Detect which cell encompasses the target text, then output its (X, Y) center coordinate. 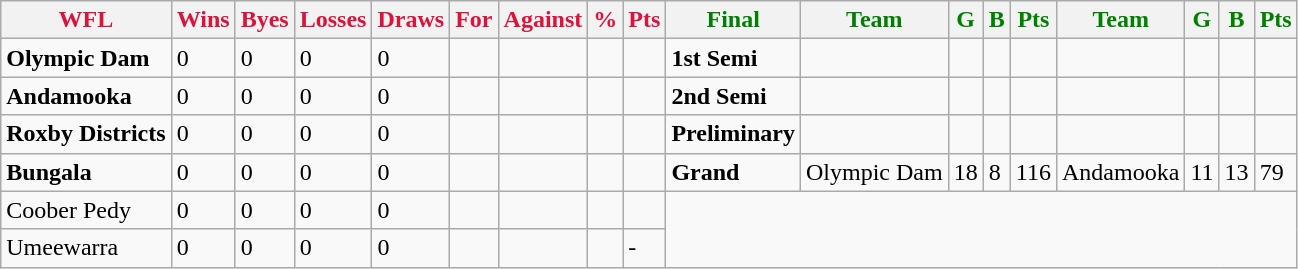
Draws (411, 20)
Byes (264, 20)
1st Semi (734, 58)
11 (1202, 172)
Umeewarra (86, 248)
WFL (86, 20)
Grand (734, 172)
Final (734, 20)
% (606, 20)
For (474, 20)
18 (966, 172)
- (644, 248)
Preliminary (734, 134)
Coober Pedy (86, 210)
13 (1236, 172)
8 (996, 172)
Bungala (86, 172)
79 (1276, 172)
2nd Semi (734, 96)
Against (543, 20)
116 (1033, 172)
Roxby Districts (86, 134)
Losses (333, 20)
Wins (203, 20)
